Extract the (x, y) coordinate from the center of the cell holding the provided text.  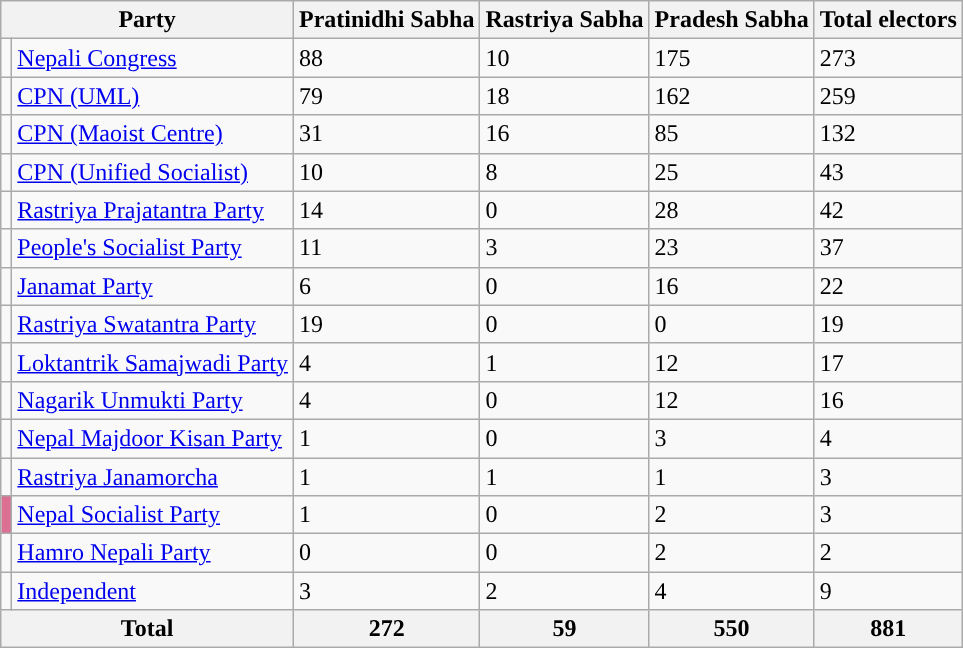
Janamat Party (153, 286)
59 (564, 629)
Nepali Congress (153, 58)
37 (888, 248)
CPN (Maoist Centre) (153, 134)
42 (888, 210)
Pradesh Sabha (732, 20)
CPN (Unified Socialist) (153, 172)
31 (386, 134)
11 (386, 248)
Rastriya Swatantra Party (153, 324)
Party (148, 20)
132 (888, 134)
Nagarik Unmukti Party (153, 400)
Nepal Majdoor Kisan Party (153, 438)
People's Socialist Party (153, 248)
79 (386, 96)
881 (888, 629)
Pratinidhi Sabha (386, 20)
Nepal Socialist Party (153, 515)
14 (386, 210)
Total electors (888, 20)
550 (732, 629)
Rastriya Janamorcha (153, 477)
25 (732, 172)
Loktantrik Samajwadi Party (153, 362)
Rastriya Sabha (564, 20)
CPN (UML) (153, 96)
22 (888, 286)
43 (888, 172)
162 (732, 96)
18 (564, 96)
17 (888, 362)
175 (732, 58)
9 (888, 591)
259 (888, 96)
Independent (153, 591)
28 (732, 210)
23 (732, 248)
6 (386, 286)
Rastriya Prajatantra Party (153, 210)
273 (888, 58)
88 (386, 58)
85 (732, 134)
8 (564, 172)
Total (148, 629)
Hamro Nepali Party (153, 553)
272 (386, 629)
